Locate the cell with the specified text and output its [X, Y] center coordinate. 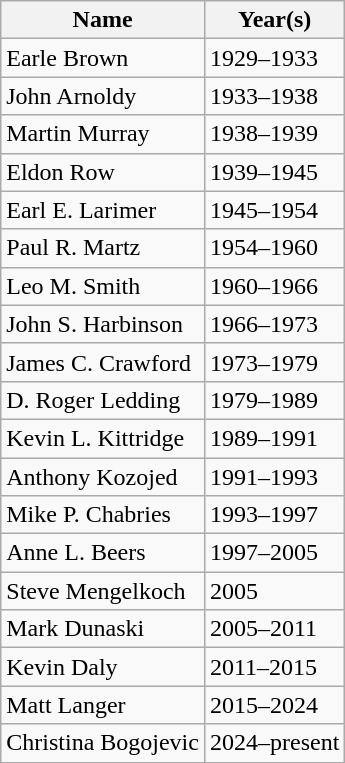
Name [103, 20]
2011–2015 [274, 667]
Anthony Kozojed [103, 477]
James C. Crawford [103, 362]
John Arnoldy [103, 96]
Matt Langer [103, 705]
2005 [274, 591]
Martin Murray [103, 134]
Paul R. Martz [103, 248]
D. Roger Ledding [103, 400]
Mike P. Chabries [103, 515]
2005–2011 [274, 629]
1973–1979 [274, 362]
Mark Dunaski [103, 629]
1997–2005 [274, 553]
1933–1938 [274, 96]
1989–1991 [274, 438]
1993–1997 [274, 515]
1939–1945 [274, 172]
1960–1966 [274, 286]
2015–2024 [274, 705]
Earl E. Larimer [103, 210]
Earle Brown [103, 58]
2024–present [274, 743]
Leo M. Smith [103, 286]
John S. Harbinson [103, 324]
1979–1989 [274, 400]
Kevin L. Kittridge [103, 438]
1938–1939 [274, 134]
1945–1954 [274, 210]
1954–1960 [274, 248]
1991–1993 [274, 477]
Anne L. Beers [103, 553]
Year(s) [274, 20]
Eldon Row [103, 172]
Kevin Daly [103, 667]
1929–1933 [274, 58]
1966–1973 [274, 324]
Christina Bogojevic [103, 743]
Steve Mengelkoch [103, 591]
